Output the (x, y) coordinate of the center of the cell containing the given text.  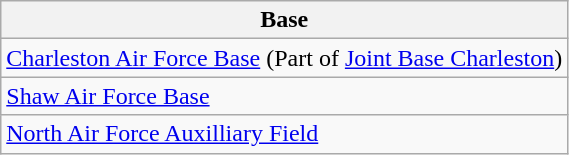
North Air Force Auxilliary Field (284, 134)
Shaw Air Force Base (284, 96)
Charleston Air Force Base (Part of Joint Base Charleston) (284, 58)
Base (284, 20)
